For the text-containing cell, return its midpoint in [x, y] coordinate format. 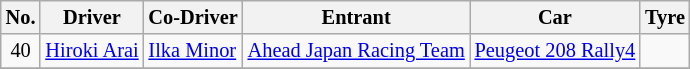
Driver [92, 17]
No. [21, 17]
Tyre [665, 17]
Ahead Japan Racing Team [356, 51]
40 [21, 51]
Car [556, 17]
Ilka Minor [194, 51]
Hiroki Arai [92, 51]
Peugeot 208 Rally4 [556, 51]
Co-Driver [194, 17]
Entrant [356, 17]
